Detect which cell encompasses the target text, then output its [x, y] center coordinate. 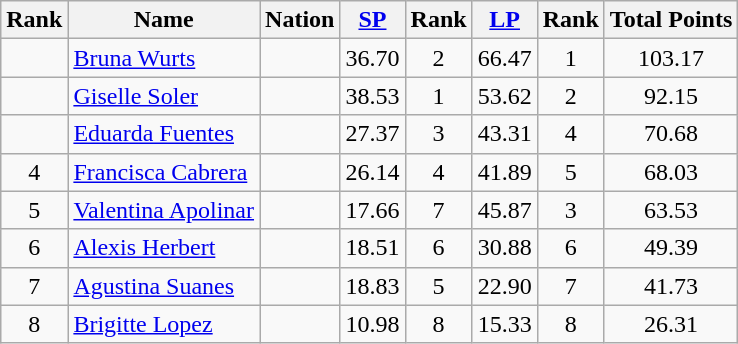
27.37 [372, 134]
18.83 [372, 286]
45.87 [504, 210]
Alexis Herbert [164, 248]
18.51 [372, 248]
Brigitte Lopez [164, 324]
LP [504, 20]
Total Points [671, 20]
Name [164, 20]
15.33 [504, 324]
41.73 [671, 286]
17.66 [372, 210]
Giselle Soler [164, 96]
Francisca Cabrera [164, 172]
Valentina Apolinar [164, 210]
92.15 [671, 96]
103.17 [671, 58]
22.90 [504, 286]
26.31 [671, 324]
36.70 [372, 58]
66.47 [504, 58]
26.14 [372, 172]
41.89 [504, 172]
70.68 [671, 134]
Bruna Wurts [164, 58]
Eduarda Fuentes [164, 134]
Agustina Suanes [164, 286]
68.03 [671, 172]
10.98 [372, 324]
30.88 [504, 248]
63.53 [671, 210]
49.39 [671, 248]
43.31 [504, 134]
SP [372, 20]
Nation [300, 20]
53.62 [504, 96]
38.53 [372, 96]
